Return the [X, Y] coordinate for the center point of the cell that contains the specified text.  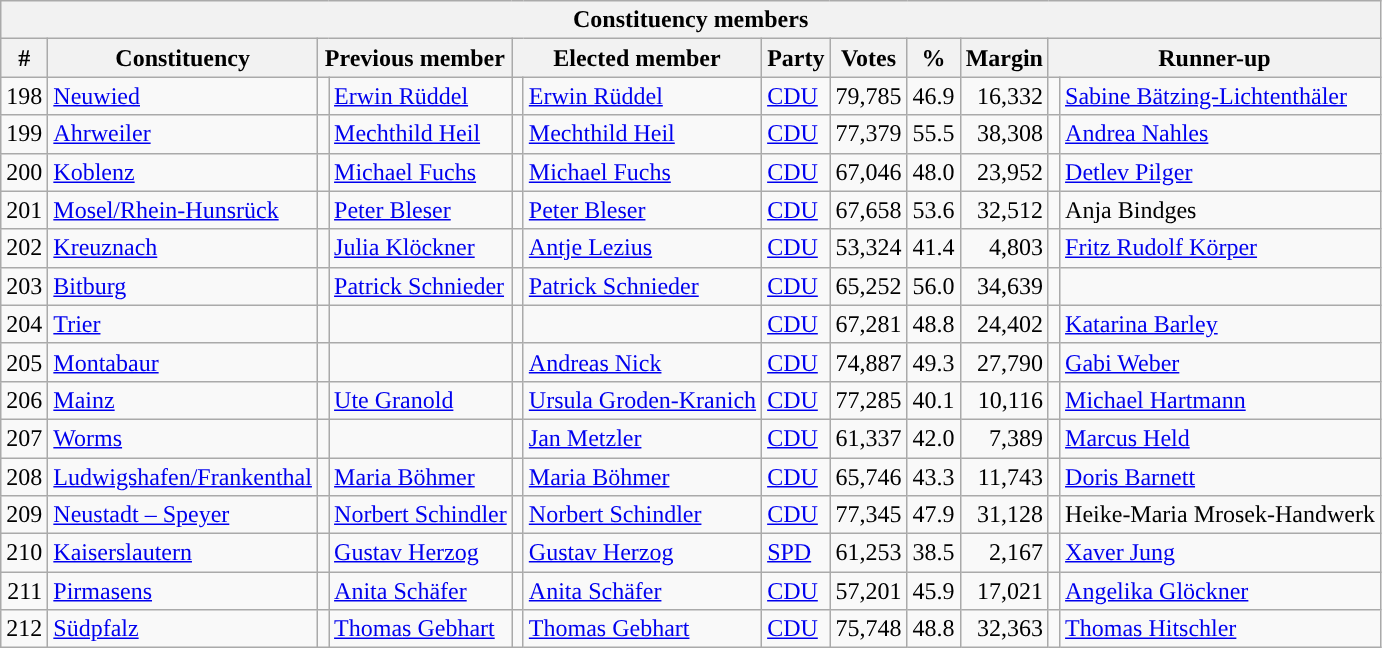
38.5 [934, 553]
Previous member [414, 58]
40.1 [934, 400]
Julia Klöckner [421, 248]
46.9 [934, 96]
42.0 [934, 438]
SPD [796, 553]
200 [24, 172]
Mainz [183, 400]
Runner-up [1214, 58]
Sabine Bätzing-Lichtenthäler [1220, 96]
67,046 [868, 172]
16,332 [1004, 96]
Koblenz [183, 172]
210 [24, 553]
Anja Bindges [1220, 210]
Party [796, 58]
7,389 [1004, 438]
4,803 [1004, 248]
211 [24, 591]
27,790 [1004, 362]
74,887 [868, 362]
Worms [183, 438]
2,167 [1004, 553]
Votes [868, 58]
45.9 [934, 591]
Andreas Nick [642, 362]
202 [24, 248]
% [934, 58]
53,324 [868, 248]
Ludwigshafen/Frankenthal [183, 477]
209 [24, 515]
Neustadt – Speyer [183, 515]
17,021 [1004, 591]
61,337 [868, 438]
Detlev Pilger [1220, 172]
Doris Barnett [1220, 477]
47.9 [934, 515]
67,281 [868, 324]
31,128 [1004, 515]
Jan Metzler [642, 438]
198 [24, 96]
11,743 [1004, 477]
38,308 [1004, 134]
Neuwied [183, 96]
34,639 [1004, 286]
212 [24, 629]
32,363 [1004, 629]
75,748 [868, 629]
61,253 [868, 553]
32,512 [1004, 210]
204 [24, 324]
205 [24, 362]
49.3 [934, 362]
208 [24, 477]
77,379 [868, 134]
10,116 [1004, 400]
Heike-Maria Mrosek-Handwerk [1220, 515]
Kreuznach [183, 248]
53.6 [934, 210]
206 [24, 400]
Südpfalz [183, 629]
Fritz Rudolf Körper [1220, 248]
Antje Lezius [642, 248]
48.0 [934, 172]
203 [24, 286]
Mosel/Rhein-Hunsrück [183, 210]
41.4 [934, 248]
Ute Granold [421, 400]
207 [24, 438]
Margin [1004, 58]
Angelika Glöckner [1220, 591]
77,285 [868, 400]
43.3 [934, 477]
199 [24, 134]
Gabi Weber [1220, 362]
Ursula Groden-Kranich [642, 400]
77,345 [868, 515]
Pirmasens [183, 591]
24,402 [1004, 324]
Marcus Held [1220, 438]
Montabaur [183, 362]
Xaver Jung [1220, 553]
65,252 [868, 286]
Thomas Hitschler [1220, 629]
Trier [183, 324]
# [24, 58]
79,785 [868, 96]
55.5 [934, 134]
Elected member [636, 58]
Constituency members [691, 20]
Bitburg [183, 286]
201 [24, 210]
23,952 [1004, 172]
65,746 [868, 477]
56.0 [934, 286]
Katarina Barley [1220, 324]
Constituency [183, 58]
Ahrweiler [183, 134]
Michael Hartmann [1220, 400]
Kaiserslautern [183, 553]
67,658 [868, 210]
Andrea Nahles [1220, 134]
57,201 [868, 591]
